Capture the cell that displays the provided text and extract its [x, y] central coordinate. 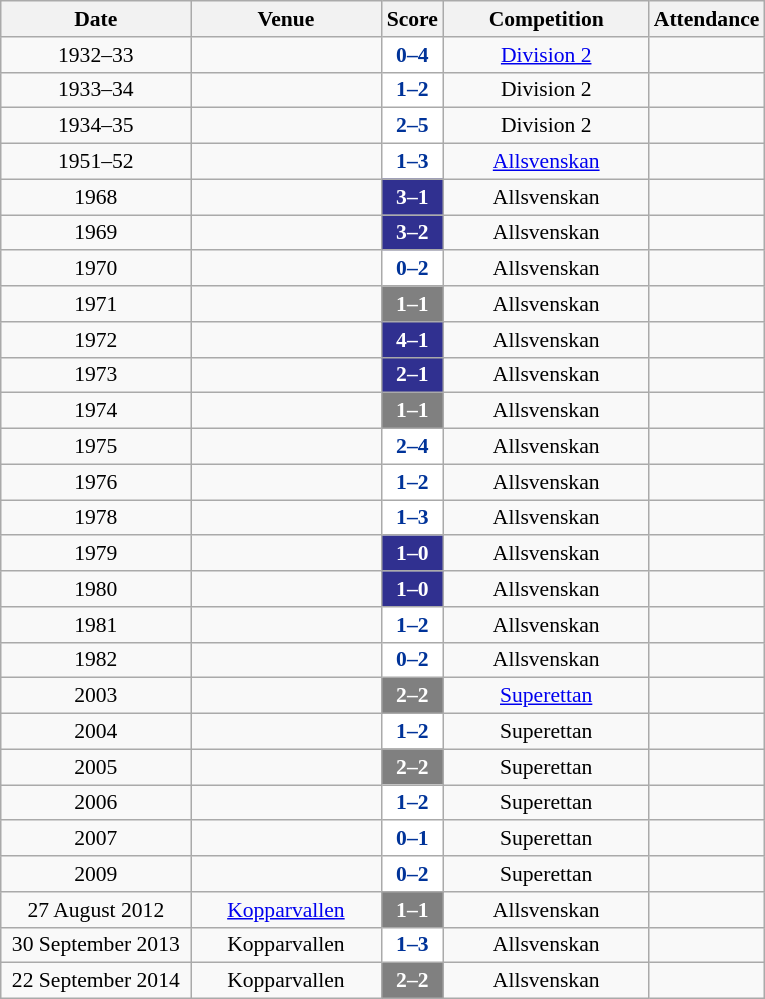
1973 [96, 375]
1982 [96, 660]
1980 [96, 589]
2006 [96, 803]
Score [412, 19]
1932–33 [96, 55]
2009 [96, 874]
2004 [96, 732]
2–5 [412, 126]
0–4 [412, 55]
Venue [286, 19]
1974 [96, 411]
1934–35 [96, 126]
1978 [96, 518]
Competition [546, 19]
1971 [96, 304]
3–1 [412, 197]
Attendance [707, 19]
1976 [96, 482]
1981 [96, 625]
22 September 2014 [96, 981]
1979 [96, 554]
0–1 [412, 839]
1933–34 [96, 90]
2005 [96, 767]
2003 [96, 696]
4–1 [412, 340]
1951–52 [96, 162]
2–4 [412, 447]
Date [96, 19]
2007 [96, 839]
30 September 2013 [96, 945]
1969 [96, 233]
1970 [96, 269]
3–2 [412, 233]
2–1 [412, 375]
1975 [96, 447]
27 August 2012 [96, 910]
1972 [96, 340]
1968 [96, 197]
